Detect which cell encompasses the target text, then output its (X, Y) center coordinate. 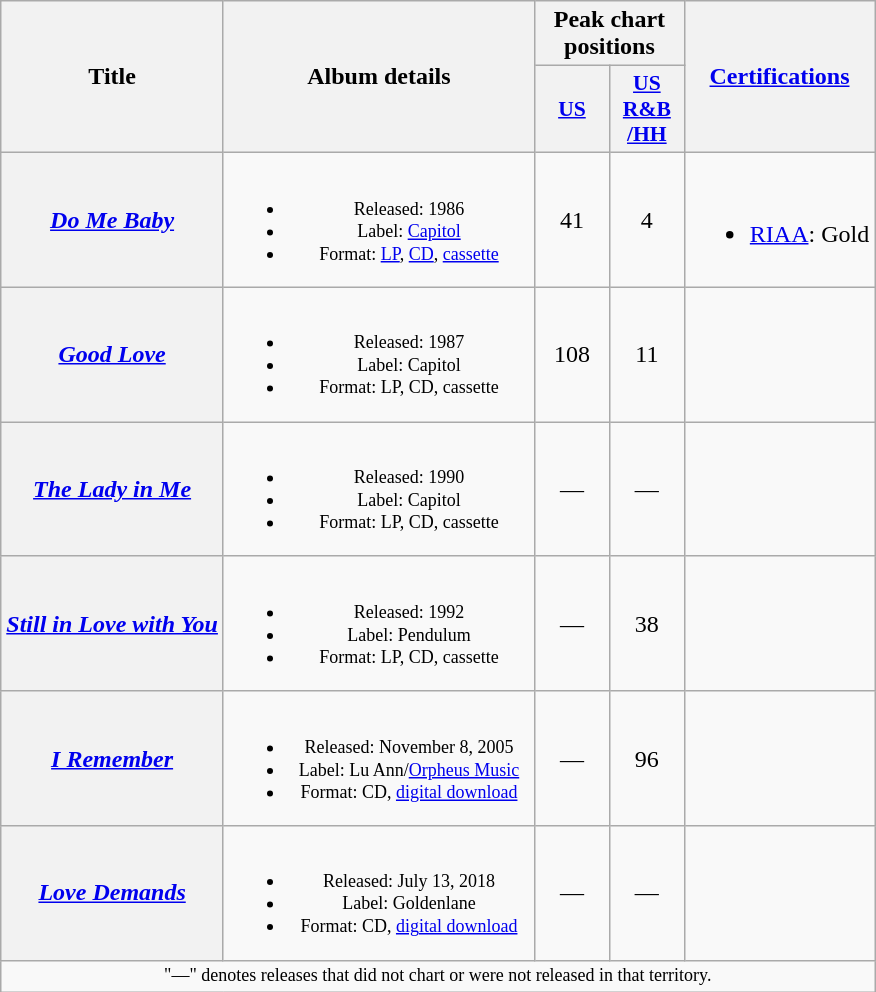
4 (646, 220)
108 (572, 354)
Still in Love with You (112, 624)
US R&B/HH (646, 110)
Title (112, 77)
Released: 1990Label: CapitolFormat: LP, CD, cassette (378, 490)
Do Me Baby (112, 220)
I Remember (112, 758)
The Lady in Me (112, 490)
Released: July 13, 2018Label: GoldenlaneFormat: CD, digital download (378, 894)
11 (646, 354)
RIAA: Gold (779, 220)
Album details (378, 77)
Released: 1987Label: CapitolFormat: LP, CD, cassette (378, 354)
Released: 1992Label: PendulumFormat: LP, CD, cassette (378, 624)
96 (646, 758)
Love Demands (112, 894)
41 (572, 220)
US (572, 110)
Certifications (779, 77)
Peak chart positions (609, 34)
"—" denotes releases that did not chart or were not released in that territory. (438, 976)
38 (646, 624)
Good Love (112, 354)
Released: 1986Label: CapitolFormat: LP, CD, cassette (378, 220)
Released: November 8, 2005Label: Lu Ann/Orpheus MusicFormat: CD, digital download (378, 758)
